Determine the (X, Y) coordinate at the center of the cell enclosing the given text.  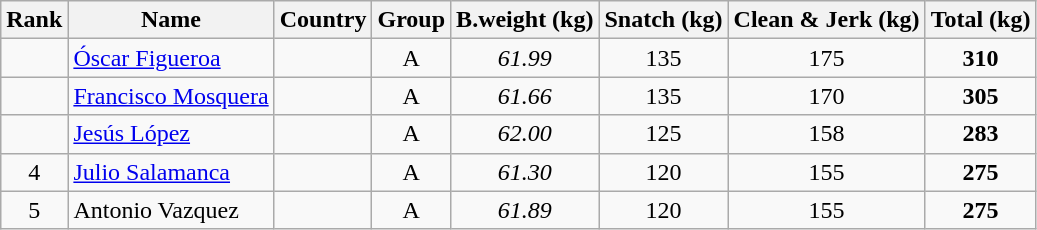
170 (826, 96)
175 (826, 58)
310 (980, 58)
61.66 (525, 96)
Antonio Vazquez (171, 210)
61.89 (525, 210)
61.99 (525, 58)
305 (980, 96)
Name (171, 20)
158 (826, 134)
283 (980, 134)
62.00 (525, 134)
Óscar Figueroa (171, 58)
Country (323, 20)
Group (412, 20)
61.30 (525, 172)
4 (34, 172)
Snatch (kg) (664, 20)
Clean & Jerk (kg) (826, 20)
125 (664, 134)
Total (kg) (980, 20)
5 (34, 210)
B.weight (kg) (525, 20)
Rank (34, 20)
Julio Salamanca (171, 172)
Jesús López (171, 134)
Francisco Mosquera (171, 96)
